Provide the [x, y] coordinate of the cell's center where the given text is located.  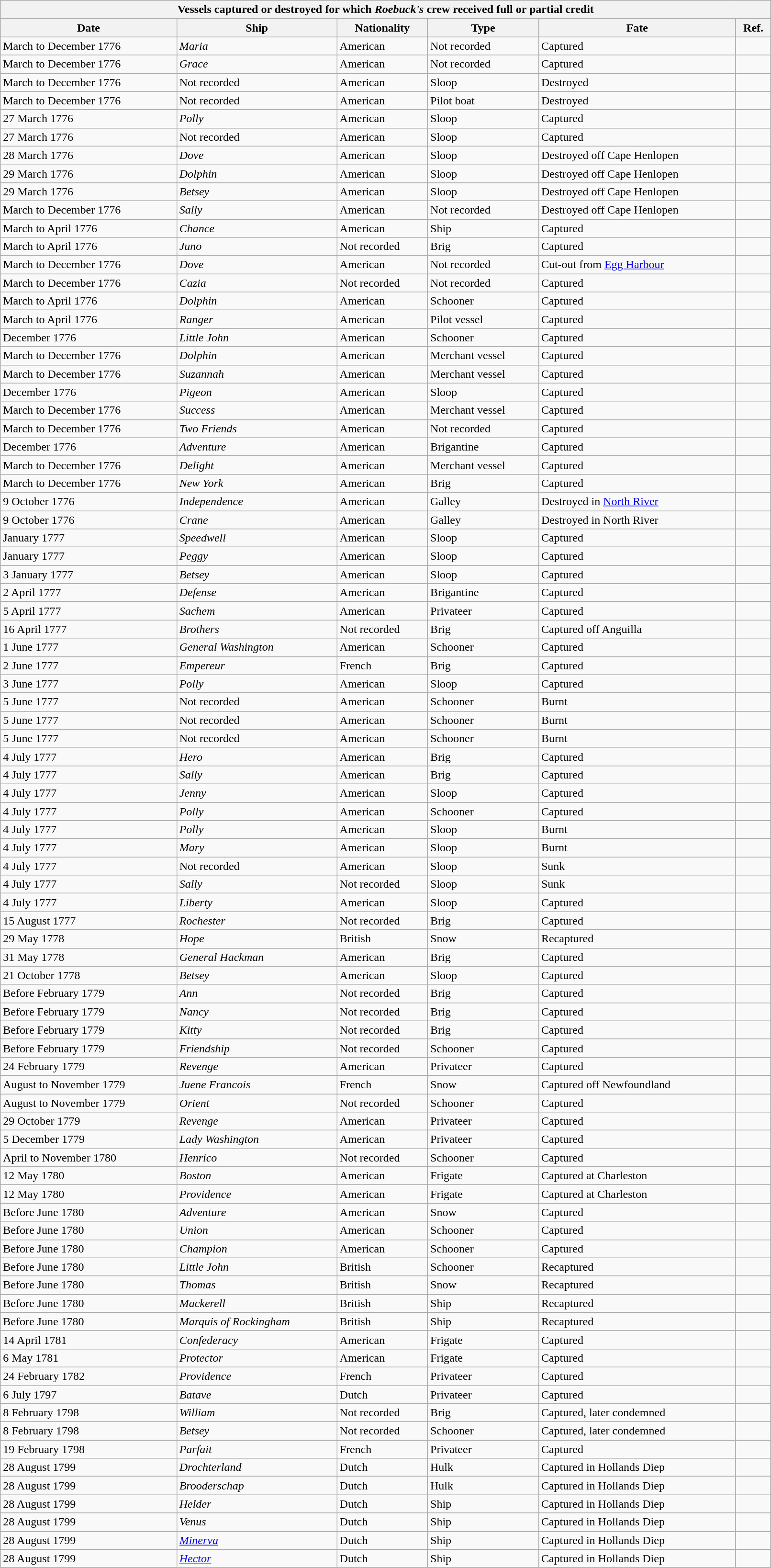
Marquis of Rockingham [257, 1321]
5 December 1779 [89, 1139]
Ranger [257, 319]
Hector [257, 1558]
Cazia [257, 283]
Confederacy [257, 1340]
Suzannah [257, 374]
Nancy [257, 1012]
Type [483, 28]
Union [257, 1230]
19 February 1798 [89, 1449]
Ref. [753, 28]
Captured off Newfoundland [637, 1084]
Fate [637, 28]
General Hackman [257, 957]
15 August 1777 [89, 921]
21 October 1778 [89, 975]
Juene Francois [257, 1084]
3 January 1777 [89, 575]
Pilot vessel [483, 319]
Defense [257, 593]
Hope [257, 939]
Vessels captured or destroyed for which Roebuck's crew received full or partial credit [386, 10]
Sachem [257, 611]
Brothers [257, 629]
Boston [257, 1176]
Juno [257, 247]
Peggy [257, 556]
28 March 1776 [89, 155]
Helder [257, 1504]
Crane [257, 519]
Henrico [257, 1158]
5 April 1777 [89, 611]
Minerva [257, 1540]
Kitty [257, 1030]
Jenny [257, 793]
Protector [257, 1358]
Thomas [257, 1285]
6 July 1797 [89, 1395]
Batave [257, 1395]
Mackerell [257, 1303]
Cut-out from Egg Harbour [637, 265]
1 June 1777 [89, 647]
Grace [257, 64]
Hero [257, 756]
29 October 1779 [89, 1121]
William [257, 1413]
Rochester [257, 921]
31 May 1778 [89, 957]
Independence [257, 501]
New York [257, 483]
Date [89, 28]
Delight [257, 465]
Nationality [382, 28]
2 June 1777 [89, 666]
Pilot boat [483, 101]
Liberty [257, 902]
Drochterland [257, 1467]
Two Friends [257, 429]
Ann [257, 993]
Orient [257, 1103]
Venus [257, 1522]
Maria [257, 46]
29 May 1778 [89, 939]
Chance [257, 228]
Parfait [257, 1449]
3 June 1777 [89, 684]
Pigeon [257, 392]
Lady Washington [257, 1139]
Speedwell [257, 538]
Mary [257, 848]
16 April 1777 [89, 629]
6 May 1781 [89, 1358]
Success [257, 410]
Empereur [257, 666]
14 April 1781 [89, 1340]
2 April 1777 [89, 593]
Brooderschap [257, 1486]
Captured off Anguilla [637, 629]
General Washington [257, 647]
Champion [257, 1249]
24 February 1782 [89, 1376]
24 February 1779 [89, 1066]
April to November 1780 [89, 1158]
Friendship [257, 1048]
